From the cell containing the given text, extract its center point as [x, y] coordinate. 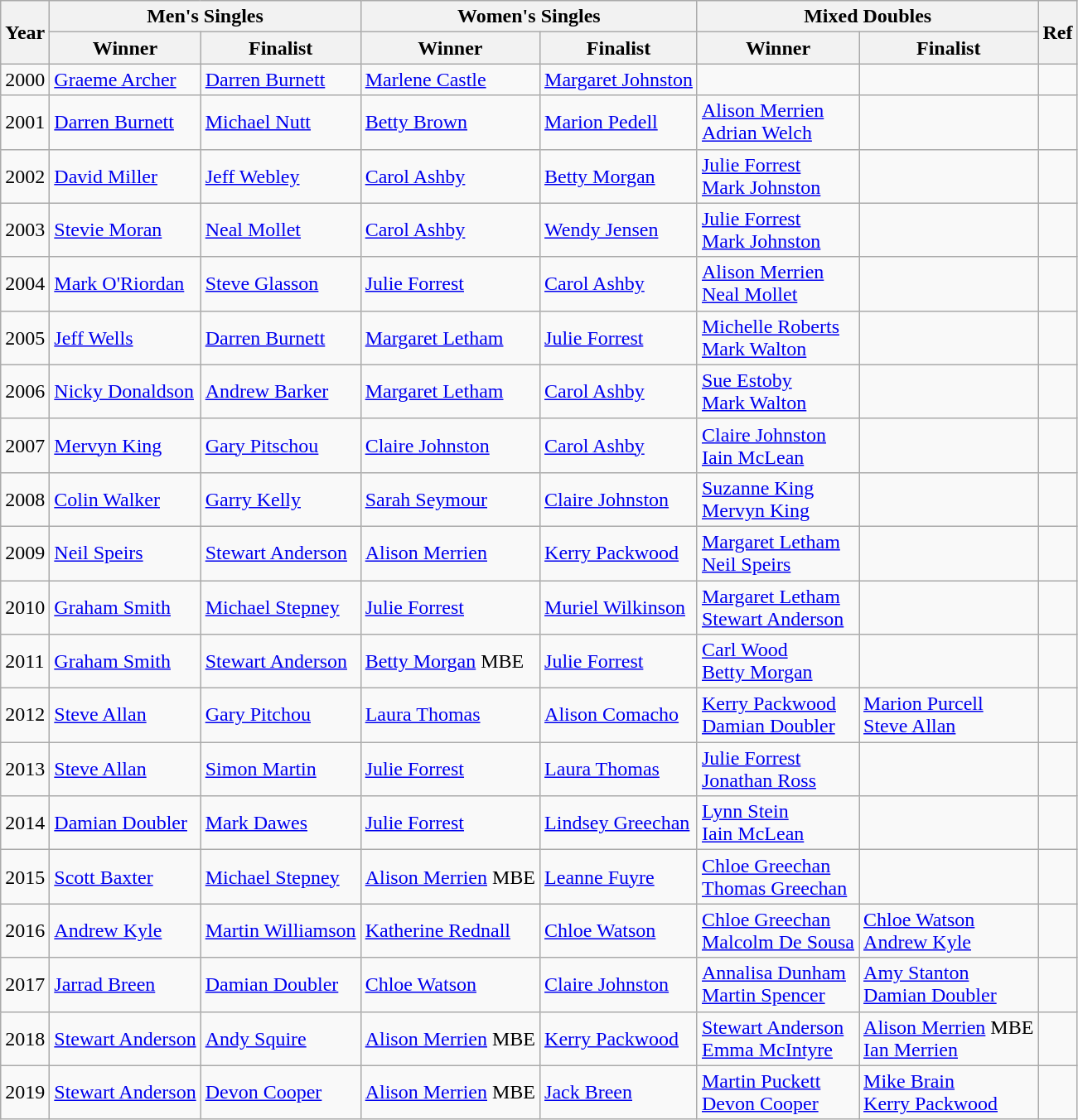
Steve Glasson [280, 283]
Marlene Castle [450, 80]
Neal Mollet [280, 230]
2014 [25, 823]
Sue Estoby Mark Walton [777, 391]
Jack Breen [619, 1092]
Mark O'Riordan [125, 283]
Leanne Fuyre [619, 876]
Claire Johnston Iain McLean [777, 446]
Marion Pedell [619, 123]
Katherine Rednall [450, 931]
Ref [1057, 32]
Mark Dawes [280, 823]
Stewart Anderson Emma McIntyre [777, 1039]
2005 [25, 338]
Suzanne King Mervyn King [777, 499]
Lindsey Greechan [619, 823]
Women's Singles [529, 17]
Wendy Jensen [619, 230]
Alison Merrien [450, 553]
Men's Singles [205, 17]
Margaret Letham Stewart Anderson [777, 606]
Margaret Letham Neil Speirs [777, 553]
Carl Wood Betty Morgan [777, 661]
2003 [25, 230]
2006 [25, 391]
Gary Pitchou [280, 716]
Colin Walker [125, 499]
2013 [25, 769]
2016 [25, 931]
Martin Puckett Devon Cooper [777, 1092]
Alison Comacho [619, 716]
Chloe Watson Andrew Kyle [949, 931]
Julie Forrest Jonathan Ross [777, 769]
Alison Merrien MBE Ian Merrien [949, 1039]
2018 [25, 1039]
2008 [25, 499]
Alison Merrien Adrian Welch [777, 123]
David Miller [125, 176]
Michelle Roberts Mark Walton [777, 338]
Mervyn King [125, 446]
Amy Stanton Damian Doubler [949, 984]
Alison Merrien Neal Mollet [777, 283]
Jeff Webley [280, 176]
2009 [25, 553]
Andrew Barker [280, 391]
Lynn Stein Iain McLean [777, 823]
Year [25, 32]
Andy Squire [280, 1039]
Martin Williamson [280, 931]
Scott Baxter [125, 876]
Jeff Wells [125, 338]
2001 [25, 123]
Garry Kelly [280, 499]
2015 [25, 876]
Margaret Johnston [619, 80]
Devon Cooper [280, 1092]
Andrew Kyle [125, 931]
Chloe Greechan Malcolm De Sousa [777, 931]
Chloe Greechan Thomas Greechan [777, 876]
Marion Purcell Steve Allan [949, 716]
Betty Morgan [619, 176]
Mike Brain Kerry Packwood [949, 1092]
Graeme Archer [125, 80]
Jarrad Breen [125, 984]
2011 [25, 661]
2002 [25, 176]
Neil Speirs [125, 553]
Kerry Packwood Damian Doubler [777, 716]
Nicky Donaldson [125, 391]
2007 [25, 446]
Betty Morgan MBE [450, 661]
2012 [25, 716]
2004 [25, 283]
Annalisa Dunham Martin Spencer [777, 984]
2000 [25, 80]
Mixed Doubles [867, 17]
Muriel Wilkinson [619, 606]
Simon Martin [280, 769]
Stevie Moran [125, 230]
2019 [25, 1092]
Gary Pitschou [280, 446]
Betty Brown [450, 123]
2010 [25, 606]
2017 [25, 984]
Sarah Seymour [450, 499]
Michael Nutt [280, 123]
